Find where the given text appears and provide that cell's center as [X, Y] coordinate. 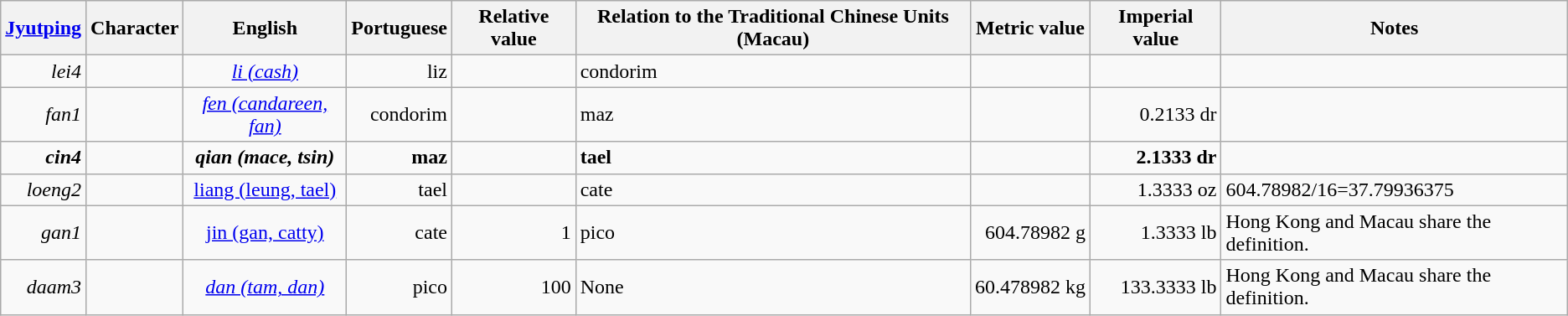
liz [400, 71]
Portuguese [400, 28]
133.3333 lb [1156, 287]
fan1 [44, 114]
cin4 [44, 158]
Metric value [1030, 28]
604.78982 g [1030, 233]
1.3333 oz [1156, 189]
Jyutping [44, 28]
loeng2 [44, 189]
fen (candareen, fan) [265, 114]
qian (mace, tsin) [265, 158]
1.3333 lb [1156, 233]
liang (leung, tael) [265, 189]
0.2133 dr [1156, 114]
60.478982 kg [1030, 287]
daam3 [44, 287]
English [265, 28]
604.78982/16=37.79936375 [1394, 189]
2.1333 dr [1156, 158]
jin (gan, catty) [265, 233]
Notes [1394, 28]
dan (tam, dan) [265, 287]
Relation to the Traditional Chinese Units (Macau) [772, 28]
li (cash) [265, 71]
Character [135, 28]
Relative value [513, 28]
None [772, 287]
Imperial value [1156, 28]
lei4 [44, 71]
100 [513, 287]
1 [513, 233]
gan1 [44, 233]
